Detect which cell encompasses the target text, then output its [x, y] center coordinate. 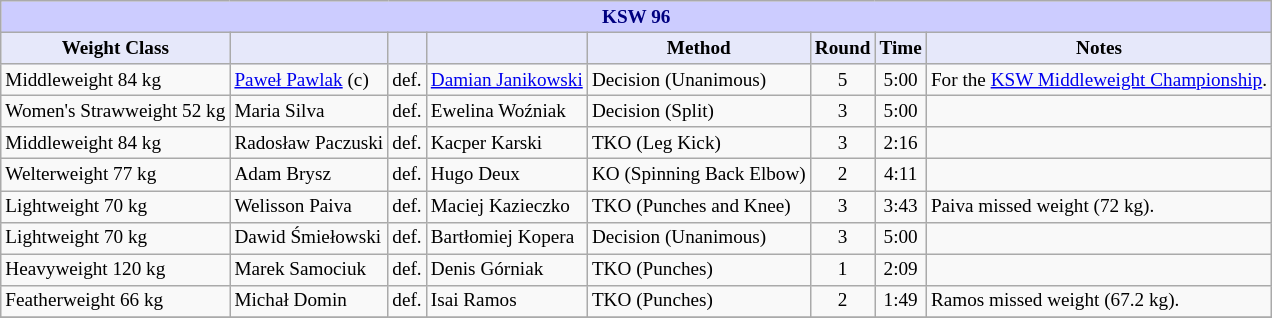
Isai Ramos [506, 301]
Women's Strawweight 52 kg [116, 111]
Michał Domin [309, 301]
Damian Janikowski [506, 80]
Heavyweight 120 kg [116, 270]
Paiva missed weight (72 kg). [1098, 206]
Decision (Split) [698, 111]
Round [842, 48]
Adam Brysz [309, 175]
2:09 [900, 270]
Bartłomiej Kopera [506, 238]
Time [900, 48]
2:16 [900, 143]
Ramos missed weight (67.2 kg). [1098, 301]
Method [698, 48]
Marek Samociuk [309, 270]
KSW 96 [636, 17]
Maria Silva [309, 111]
KO (Spinning Back Elbow) [698, 175]
Radosław Paczuski [309, 143]
TKO (Punches and Knee) [698, 206]
Maciej Kazieczko [506, 206]
Paweł Pawlak (c) [309, 80]
Welterweight 77 kg [116, 175]
1:49 [900, 301]
Notes [1098, 48]
Welisson Paiva [309, 206]
Kacper Karski [506, 143]
1 [842, 270]
4:11 [900, 175]
5 [842, 80]
3:43 [900, 206]
Featherweight 66 kg [116, 301]
For the KSW Middleweight Championship. [1098, 80]
Ewelina Woźniak [506, 111]
Hugo Deux [506, 175]
Denis Górniak [506, 270]
Dawid Śmiełowski [309, 238]
TKO (Leg Kick) [698, 143]
Weight Class [116, 48]
